Locate the cell with the specified text and output its (x, y) center coordinate. 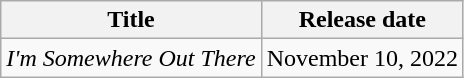
November 10, 2022 (362, 58)
Release date (362, 20)
Title (131, 20)
I'm Somewhere Out There (131, 58)
